From the cell containing the given text, extract its center point as (X, Y) coordinate. 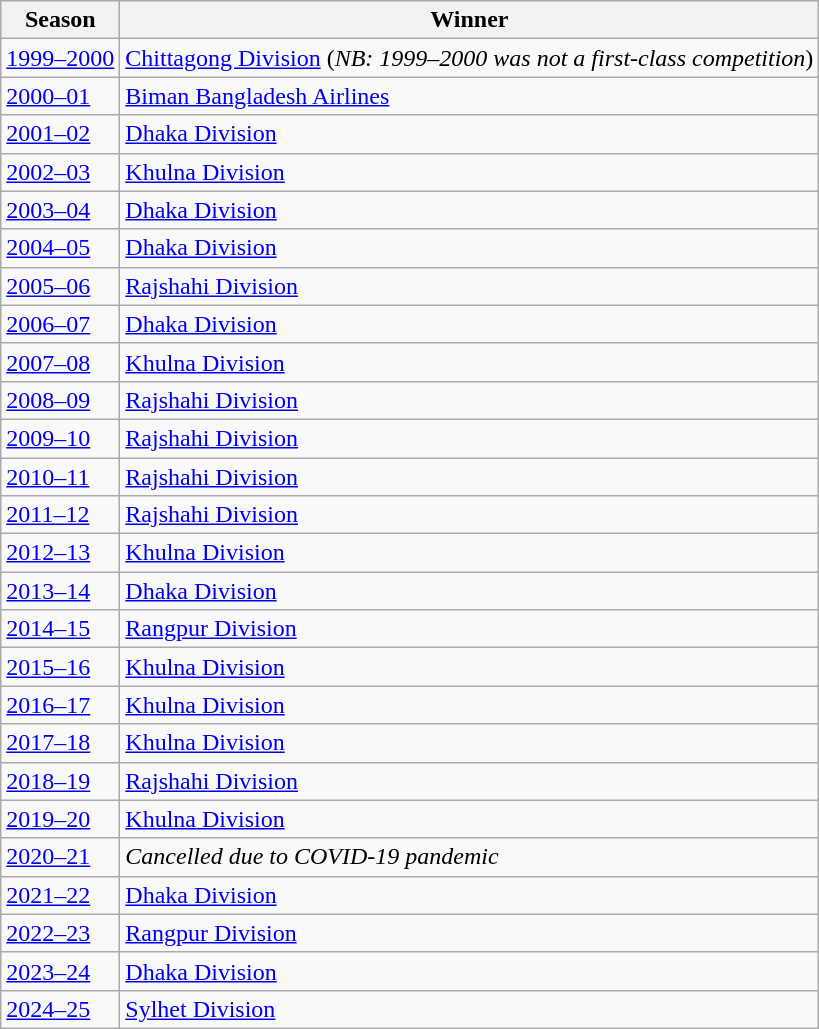
2011–12 (60, 515)
Winner (470, 20)
1999–2000 (60, 58)
2007–08 (60, 362)
2024–25 (60, 1009)
2015–16 (60, 667)
2021–22 (60, 895)
Chittagong Division (NB: 1999–2000 was not a first-class competition) (470, 58)
2008–09 (60, 400)
2022–23 (60, 933)
2023–24 (60, 971)
2010–11 (60, 477)
2006–07 (60, 324)
2018–19 (60, 781)
2000–01 (60, 96)
2017–18 (60, 743)
2020–21 (60, 857)
2002–03 (60, 172)
Season (60, 20)
2009–10 (60, 438)
2016–17 (60, 705)
2004–05 (60, 248)
2014–15 (60, 629)
2001–02 (60, 134)
2013–14 (60, 591)
2019–20 (60, 819)
2005–06 (60, 286)
Cancelled due to COVID-19 pandemic (470, 857)
Biman Bangladesh Airlines (470, 96)
Sylhet Division (470, 1009)
2003–04 (60, 210)
2012–13 (60, 553)
